Pinpoint the cell where the given text exists, returning its [X, Y] midpoint coordinate. 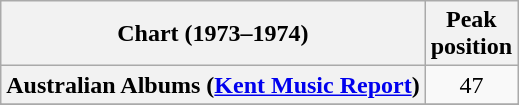
Chart (1973–1974) [213, 34]
47 [471, 85]
Peakposition [471, 34]
Australian Albums (Kent Music Report) [213, 85]
